Output the (X, Y) coordinate of the center of the cell containing the given text.  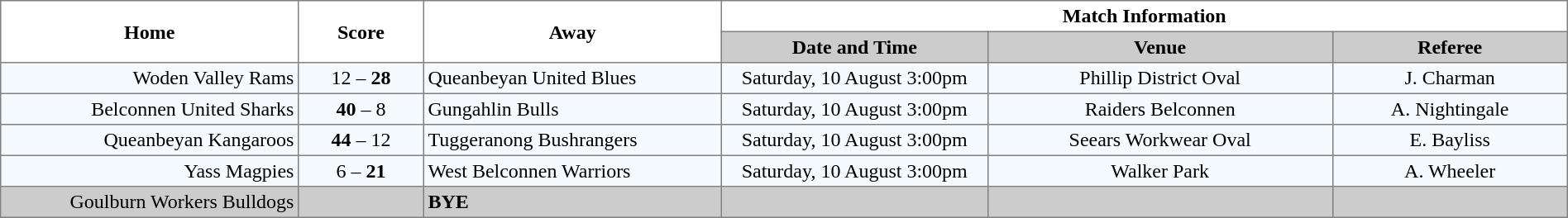
Seears Workwear Oval (1159, 140)
Woden Valley Rams (150, 78)
Yass Magpies (150, 171)
40 – 8 (361, 109)
West Belconnen Warriors (572, 171)
44 – 12 (361, 140)
Belconnen United Sharks (150, 109)
E. Bayliss (1450, 140)
Raiders Belconnen (1159, 109)
Goulburn Workers Bulldogs (150, 202)
Venue (1159, 47)
Referee (1450, 47)
Away (572, 31)
Queanbeyan Kangaroos (150, 140)
Walker Park (1159, 171)
BYE (572, 202)
J. Charman (1450, 78)
A. Nightingale (1450, 109)
Home (150, 31)
A. Wheeler (1450, 171)
Score (361, 31)
Queanbeyan United Blues (572, 78)
Tuggeranong Bushrangers (572, 140)
Date and Time (854, 47)
12 – 28 (361, 78)
Phillip District Oval (1159, 78)
Match Information (1145, 17)
Gungahlin Bulls (572, 109)
6 – 21 (361, 171)
